Find where the given text appears and provide that cell's center as [x, y] coordinate. 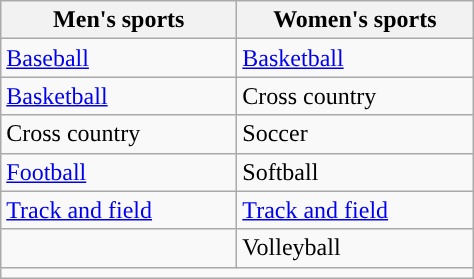
Football [119, 172]
Softball [355, 172]
Men's sports [119, 20]
Soccer [355, 134]
Women's sports [355, 20]
Volleyball [355, 248]
Baseball [119, 58]
